From the cell containing the given text, extract its center point as [x, y] coordinate. 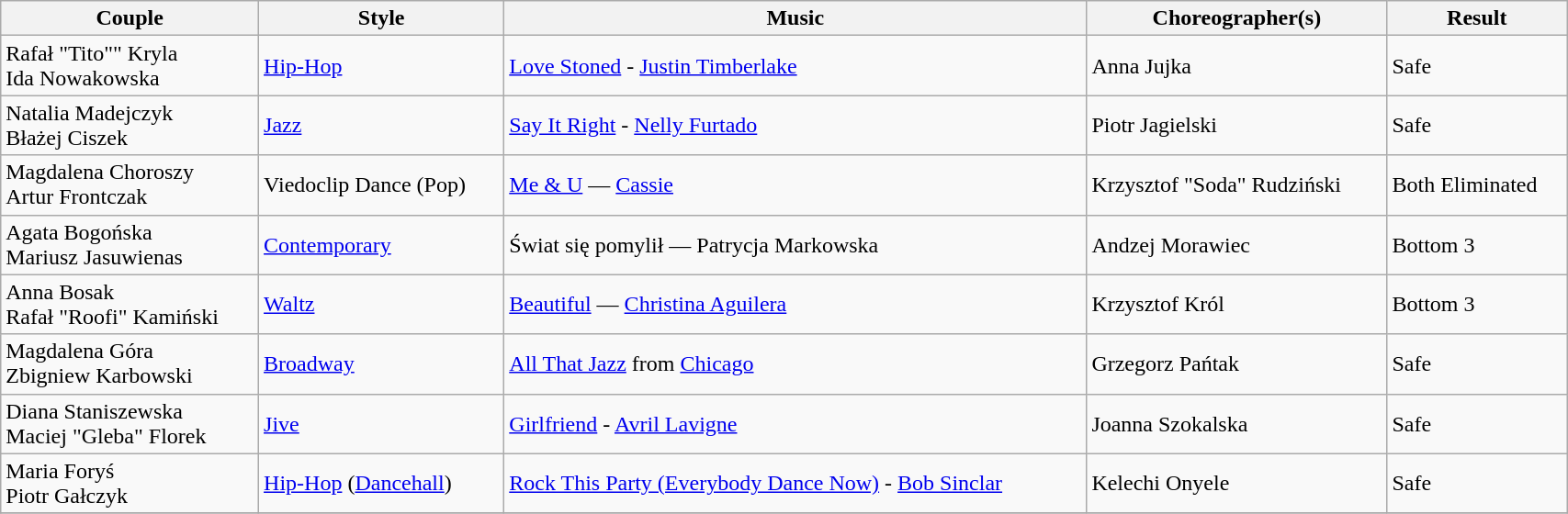
Anna Jujka [1236, 66]
Agata BogońskaMariusz Jasuwienas [130, 244]
Music [795, 18]
Beautiful — Christina Aguilera [795, 305]
All That Jazz from Chicago [795, 363]
Magdalena GóraZbigniew Karbowski [130, 363]
Natalia MadejczykBłażej Ciszek [130, 125]
Choreographer(s) [1236, 18]
Andzej Morawiec [1236, 244]
Piotr Jagielski [1236, 125]
Krzysztof Król [1236, 305]
Hip-Hop (Dancehall) [382, 483]
Hip-Hop [382, 66]
Couple [130, 18]
Jazz [382, 125]
Rafał "Tito"" KrylaIda Nowakowska [130, 66]
Girlfriend - Avril Lavigne [795, 424]
Result [1477, 18]
Viedoclip Dance (Pop) [382, 185]
Both Eliminated [1477, 185]
Waltz [382, 305]
Style [382, 18]
Magdalena ChoroszyArtur Frontczak [130, 185]
Joanna Szokalska [1236, 424]
Maria ForyśPiotr Gałczyk [130, 483]
Say It Right - Nelly Furtado [795, 125]
Contemporary [382, 244]
Świat się pomylił — Patrycja Markowska [795, 244]
Grzegorz Pańtak [1236, 363]
Krzysztof "Soda" Rudziński [1236, 185]
Kelechi Onyele [1236, 483]
Jive [382, 424]
Anna BosakRafał "Roofi" Kamiński [130, 305]
Me & U — Cassie [795, 185]
Love Stoned - Justin Timberlake [795, 66]
Rock This Party (Everybody Dance Now) - Bob Sinclar [795, 483]
Broadway [382, 363]
Diana StaniszewskaMaciej "Gleba" Florek [130, 424]
